Output the [X, Y] coordinate of the center of the cell containing the given text.  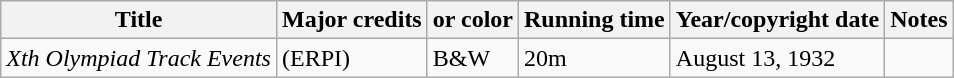
Xth Olympiad Track Events [139, 58]
Title [139, 20]
20m [595, 58]
Major credits [352, 20]
Notes [919, 20]
B&W [472, 58]
or color [472, 20]
(ERPI) [352, 58]
Year/copyright date [777, 20]
August 13, 1932 [777, 58]
Running time [595, 20]
